Scan for the cell matching the given text and deliver its (X, Y) coordinate at center. 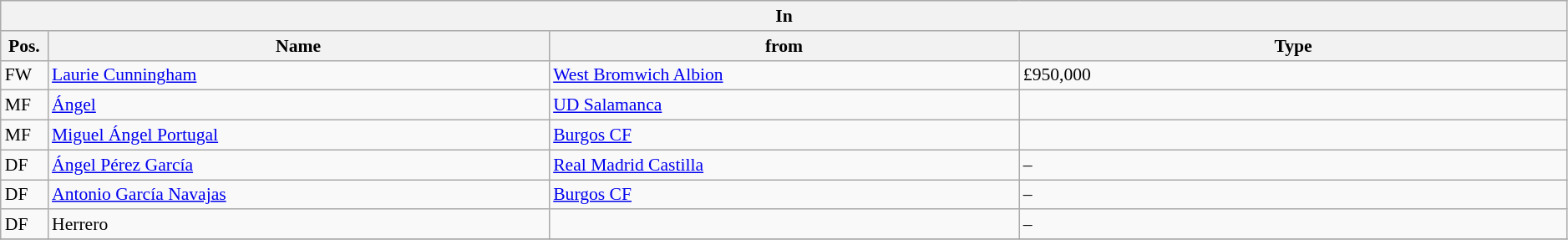
Real Madrid Castilla (784, 165)
Herrero (298, 225)
Type (1293, 46)
Ángel (298, 105)
from (784, 46)
Antonio García Navajas (298, 195)
UD Salamanca (784, 105)
Name (298, 46)
Laurie Cunningham (298, 75)
Pos. (24, 46)
West Bromwich Albion (784, 75)
In (784, 16)
FW (24, 75)
Miguel Ángel Portugal (298, 135)
£950,000 (1293, 75)
Ángel Pérez García (298, 165)
